Return [X, Y] of the center of cell containing provided text 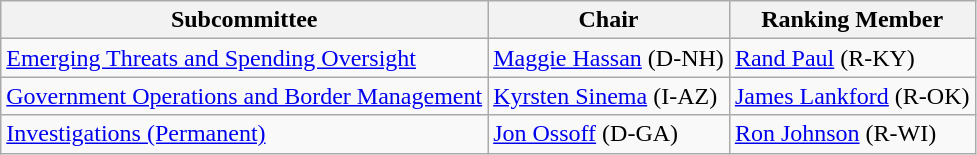
Maggie Hassan (D-NH) [609, 58]
Investigations (Permanent) [244, 134]
Government Operations and Border Management [244, 96]
Subcommittee [244, 20]
Ranking Member [852, 20]
Rand Paul (R-KY) [852, 58]
James Lankford (R-OK) [852, 96]
Emerging Threats and Spending Oversight [244, 58]
Jon Ossoff (D-GA) [609, 134]
Ron Johnson (R-WI) [852, 134]
Chair [609, 20]
Kyrsten Sinema (I-AZ) [609, 96]
